Return (x, y) of the center of cell containing provided text 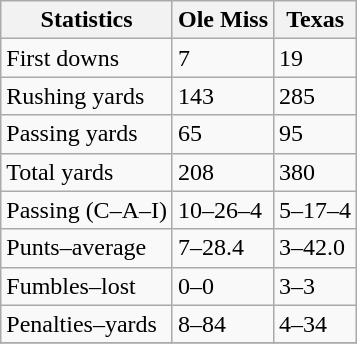
143 (222, 96)
0–0 (222, 286)
Ole Miss (222, 20)
Statistics (87, 20)
65 (222, 134)
Passing (C–A–I) (87, 210)
285 (316, 96)
Total yards (87, 172)
5–17–4 (316, 210)
7–28.4 (222, 248)
Rushing yards (87, 96)
95 (316, 134)
7 (222, 58)
208 (222, 172)
19 (316, 58)
Passing yards (87, 134)
380 (316, 172)
3–42.0 (316, 248)
Fumbles–lost (87, 286)
Penalties–yards (87, 324)
8–84 (222, 324)
First downs (87, 58)
3–3 (316, 286)
10–26–4 (222, 210)
Texas (316, 20)
4–34 (316, 324)
Punts–average (87, 248)
